For the text-containing cell, return its midpoint in (x, y) coordinate format. 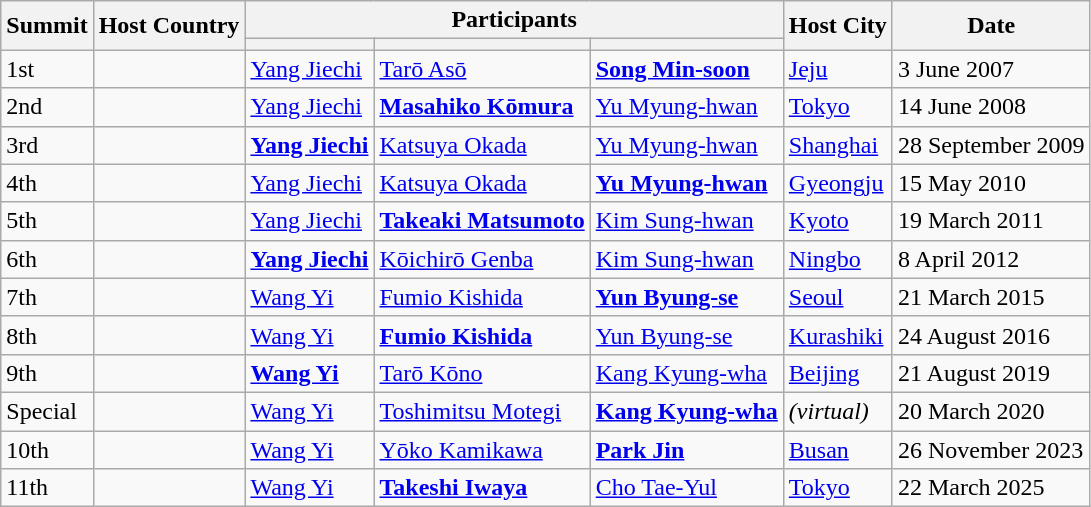
Cho Tae-Yul (686, 488)
Tarō Asō (482, 69)
Beijing (838, 373)
Shanghai (838, 145)
24 August 2016 (991, 335)
Gyeongju (838, 183)
(virtual) (838, 411)
1st (47, 69)
Park Jin (686, 449)
2nd (47, 107)
Summit (47, 26)
21 March 2015 (991, 297)
Jeju (838, 69)
Toshimitsu Motegi (482, 411)
Takeaki Matsumoto (482, 221)
Tarō Kōno (482, 373)
Kōichirō Genba (482, 259)
Masahiko Kōmura (482, 107)
20 March 2020 (991, 411)
3 June 2007 (991, 69)
15 May 2010 (991, 183)
9th (47, 373)
Takeshi Iwaya (482, 488)
Participants (514, 20)
Special (47, 411)
Song Min-soon (686, 69)
Seoul (838, 297)
22 March 2025 (991, 488)
Host City (838, 26)
Kyoto (838, 221)
10th (47, 449)
28 September 2009 (991, 145)
Ningbo (838, 259)
8th (47, 335)
Yōko Kamikawa (482, 449)
Kurashiki (838, 335)
Busan (838, 449)
3rd (47, 145)
5th (47, 221)
Host Country (169, 26)
6th (47, 259)
11th (47, 488)
14 June 2008 (991, 107)
8 April 2012 (991, 259)
7th (47, 297)
4th (47, 183)
21 August 2019 (991, 373)
Date (991, 26)
26 November 2023 (991, 449)
19 March 2011 (991, 221)
